From the cell containing the given text, extract its center point as [X, Y] coordinate. 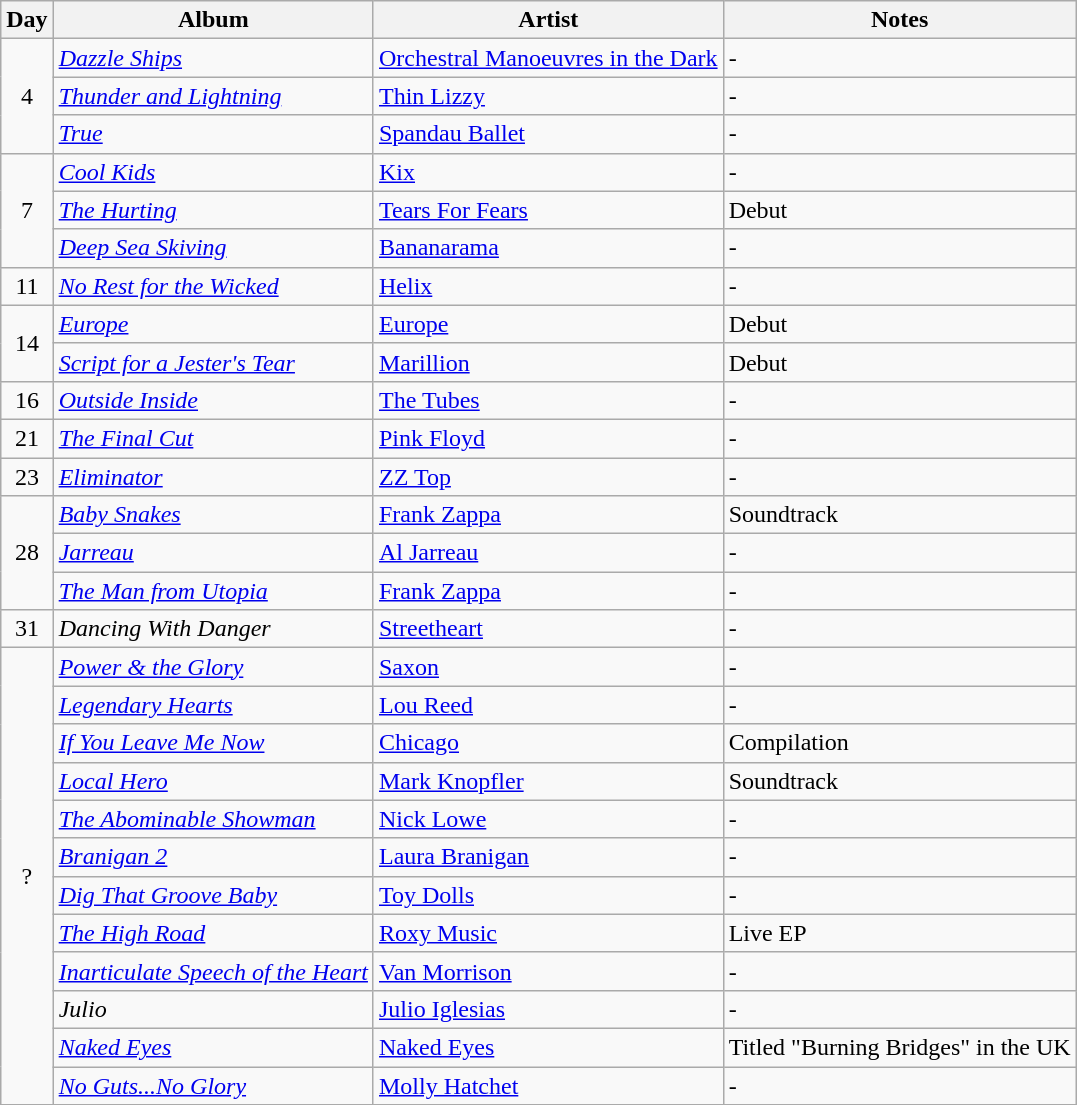
Branigan 2 [213, 857]
Saxon [548, 667]
Julio Iglesias [548, 1009]
Kix [548, 172]
23 [27, 477]
Eliminator [213, 477]
Roxy Music [548, 933]
Spandau Ballet [548, 134]
? [27, 876]
Dig That Groove Baby [213, 895]
Helix [548, 286]
Jarreau [213, 553]
Toy Dolls [548, 895]
Chicago [548, 743]
Streetheart [548, 629]
If You Leave Me Now [213, 743]
No Rest for the Wicked [213, 286]
Dancing With Danger [213, 629]
Orchestral Manoeuvres in the Dark [548, 58]
Artist [548, 20]
7 [27, 210]
Day [27, 20]
The Abominable Showman [213, 819]
The Man from Utopia [213, 591]
Script for a Jester's Tear [213, 362]
The Hurting [213, 210]
Outside Inside [213, 400]
28 [27, 553]
Van Morrison [548, 971]
Nick Lowe [548, 819]
31 [27, 629]
True [213, 134]
Baby Snakes [213, 515]
4 [27, 96]
Tears For Fears [548, 210]
The High Road [213, 933]
16 [27, 400]
Lou Reed [548, 705]
Deep Sea Skiving [213, 248]
11 [27, 286]
Compilation [900, 743]
Marillion [548, 362]
Dazzle Ships [213, 58]
Inarticulate Speech of the Heart [213, 971]
Al Jarreau [548, 553]
Julio [213, 1009]
Laura Branigan [548, 857]
Cool Kids [213, 172]
Titled "Burning Bridges" in the UK [900, 1047]
No Guts...No Glory [213, 1085]
Bananarama [548, 248]
Live EP [900, 933]
Pink Floyd [548, 438]
Legendary Hearts [213, 705]
Local Hero [213, 781]
Notes [900, 20]
14 [27, 343]
ZZ Top [548, 477]
The Tubes [548, 400]
21 [27, 438]
Thin Lizzy [548, 96]
Power & the Glory [213, 667]
The Final Cut [213, 438]
Mark Knopfler [548, 781]
Thunder and Lightning [213, 96]
Molly Hatchet [548, 1085]
Album [213, 20]
